Scan for the cell matching the given text and deliver its [X, Y] coordinate at center. 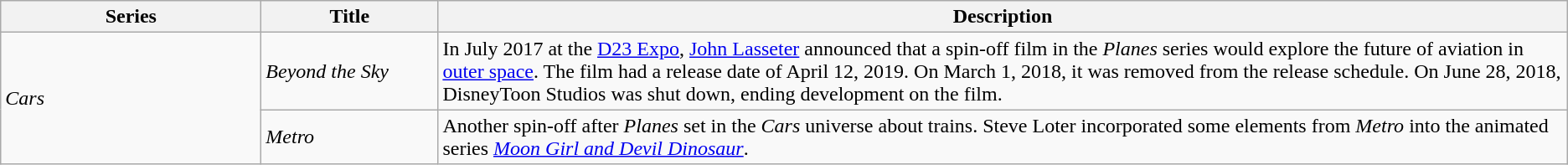
Description [1003, 17]
Series [131, 17]
Metro [350, 137]
Cars [131, 99]
Title [350, 17]
Beyond the Sky [350, 71]
